Search for the cell housing the specified text and yield its (x, y) center coordinate. 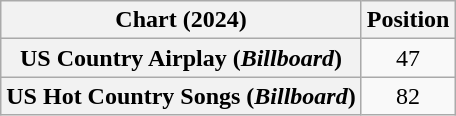
47 (408, 58)
Chart (2024) (181, 20)
US Country Airplay (Billboard) (181, 58)
82 (408, 96)
US Hot Country Songs (Billboard) (181, 96)
Position (408, 20)
